Return the (x, y) coordinate for the center point of the cell that contains the specified text.  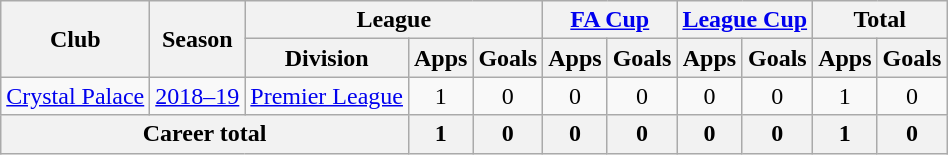
Premier League (327, 96)
League Cup (745, 20)
League (394, 20)
Career total (205, 134)
Season (198, 39)
2018–19 (198, 96)
Club (76, 39)
FA Cup (610, 20)
Division (327, 58)
Crystal Palace (76, 96)
Total (880, 20)
